Provide the [X, Y] coordinate of the cell's center where the given text is located.  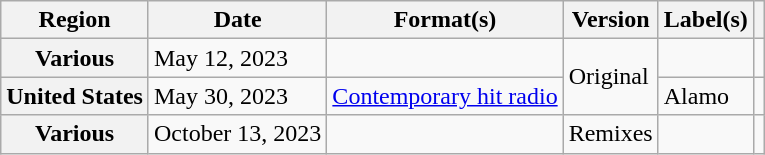
October 13, 2023 [237, 134]
Original [610, 77]
Format(s) [445, 20]
Date [237, 20]
Version [610, 20]
Region [75, 20]
Alamo [706, 96]
Contemporary hit radio [445, 96]
May 30, 2023 [237, 96]
Label(s) [706, 20]
United States [75, 96]
May 12, 2023 [237, 58]
Remixes [610, 134]
